Return the [X, Y] coordinate for the center point of the cell that contains the specified text.  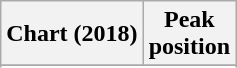
Chart (2018) [72, 34]
Peakposition [189, 34]
